Return the (x, y) coordinate for the center point of the cell that contains the specified text.  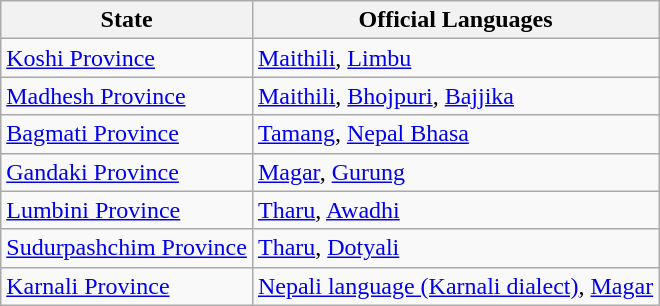
Nepali language (Karnali dialect), Magar (455, 286)
Bagmati Province (127, 134)
Koshi Province (127, 58)
Tharu, Dotyali (455, 248)
Lumbini Province (127, 210)
State (127, 20)
Tharu, Awadhi (455, 210)
Maithili, Bhojpuri, Bajjika (455, 96)
Madhesh Province (127, 96)
Gandaki Province (127, 172)
Official Languages (455, 20)
Maithili, Limbu (455, 58)
Karnali Province (127, 286)
Tamang, Nepal Bhasa (455, 134)
Sudurpashchim Province (127, 248)
Magar, Gurung (455, 172)
